Scan for the cell matching the given text and deliver its (x, y) coordinate at center. 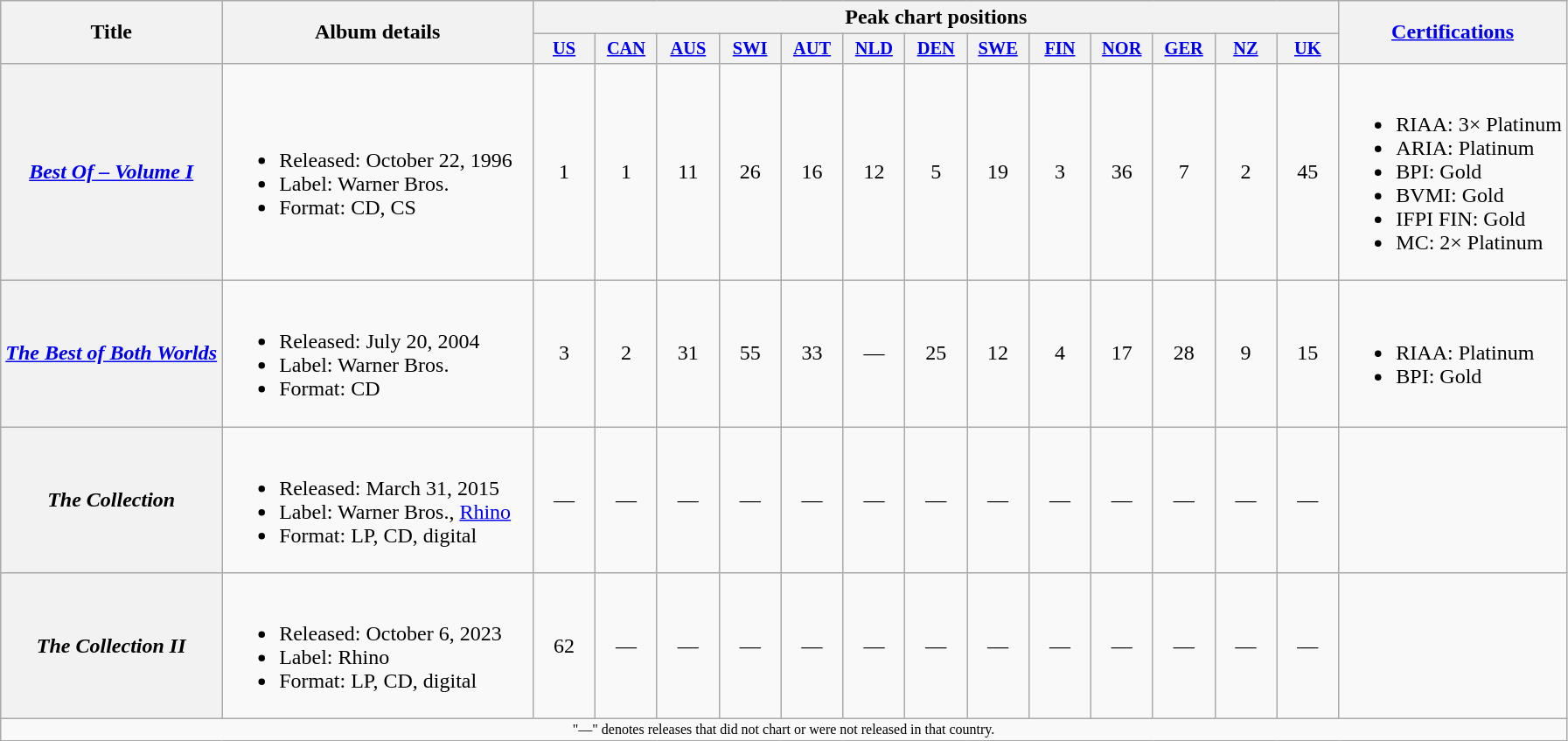
FIN (1060, 49)
"—" denotes releases that did not chart or were not released in that country. (784, 730)
The Best of Both Worlds (112, 353)
15 (1308, 353)
31 (687, 353)
GER (1184, 49)
RIAA: 3× PlatinumARIA: PlatinumBPI: GoldBVMI: GoldIFPI FIN: GoldMC: 2× Platinum (1453, 171)
AUS (687, 49)
NZ (1245, 49)
19 (999, 171)
16 (812, 171)
5 (936, 171)
Released: March 31, 2015Label: Warner Bros., RhinoFormat: LP, CD, digital (378, 500)
US (565, 49)
The Collection II (112, 646)
SWI (750, 49)
NOR (1121, 49)
Peak chart positions (936, 17)
36 (1121, 171)
7 (1184, 171)
Certifications (1453, 32)
33 (812, 353)
Title (112, 32)
26 (750, 171)
The Collection (112, 500)
Released: October 22, 1996Label: Warner Bros.Format: CD, CS (378, 171)
DEN (936, 49)
Released: July 20, 2004Label: Warner Bros.Format: CD (378, 353)
9 (1245, 353)
NLD (875, 49)
Album details (378, 32)
CAN (626, 49)
62 (565, 646)
17 (1121, 353)
UK (1308, 49)
RIAA: PlatinumBPI: Gold (1453, 353)
AUT (812, 49)
55 (750, 353)
28 (1184, 353)
4 (1060, 353)
SWE (999, 49)
Released: October 6, 2023Label: RhinoFormat: LP, CD, digital (378, 646)
Best Of – Volume I (112, 171)
25 (936, 353)
11 (687, 171)
45 (1308, 171)
